Determine the (x, y) coordinate at the center of the cell enclosing the given text.  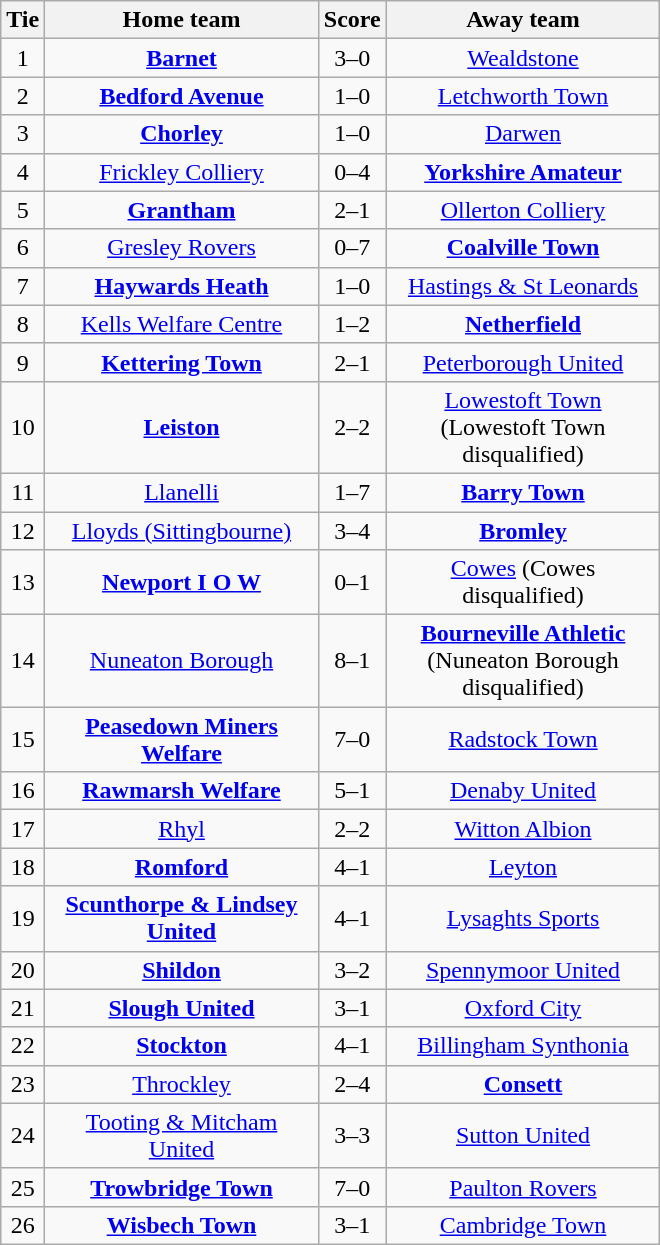
Throckley (182, 1084)
Barry Town (523, 492)
9 (23, 362)
Cowes (Cowes disqualified) (523, 582)
3–4 (352, 531)
Kettering Town (182, 362)
Barnet (182, 58)
3 (23, 134)
Oxford City (523, 1008)
Shildon (182, 970)
Denaby United (523, 791)
Netherfield (523, 324)
5 (23, 210)
10 (23, 427)
21 (23, 1008)
Slough United (182, 1008)
Tie (23, 20)
3–3 (352, 1136)
0–1 (352, 582)
Bedford Avenue (182, 96)
Consett (523, 1084)
Lowestoft Town (Lowestoft Town disqualified) (523, 427)
Letchworth Town (523, 96)
0–4 (352, 172)
1–7 (352, 492)
12 (23, 531)
Coalville Town (523, 248)
Billingham Synthonia (523, 1046)
Bourneville Athletic (Nuneaton Borough disqualified) (523, 661)
Stockton (182, 1046)
8 (23, 324)
Haywards Heath (182, 286)
22 (23, 1046)
15 (23, 740)
Chorley (182, 134)
Cambridge Town (523, 1225)
Spennymoor United (523, 970)
Home team (182, 20)
5–1 (352, 791)
1 (23, 58)
Ollerton Colliery (523, 210)
26 (23, 1225)
Rawmarsh Welfare (182, 791)
Radstock Town (523, 740)
Peasedown Miners Welfare (182, 740)
Trowbridge Town (182, 1187)
3–2 (352, 970)
Wisbech Town (182, 1225)
2–4 (352, 1084)
23 (23, 1084)
8–1 (352, 661)
14 (23, 661)
0–7 (352, 248)
Frickley Colliery (182, 172)
Darwen (523, 134)
Witton Albion (523, 829)
3–0 (352, 58)
Yorkshire Amateur (523, 172)
Sutton United (523, 1136)
25 (23, 1187)
Llanelli (182, 492)
Rhyl (182, 829)
1–2 (352, 324)
19 (23, 918)
13 (23, 582)
2 (23, 96)
7 (23, 286)
Gresley Rovers (182, 248)
Score (352, 20)
Away team (523, 20)
4 (23, 172)
Tooting & Mitcham United (182, 1136)
11 (23, 492)
Lysaghts Sports (523, 918)
Nuneaton Borough (182, 661)
Paulton Rovers (523, 1187)
Scunthorpe & Lindsey United (182, 918)
Kells Welfare Centre (182, 324)
Newport I O W (182, 582)
Lloyds (Sittingbourne) (182, 531)
Grantham (182, 210)
Romford (182, 867)
Leyton (523, 867)
24 (23, 1136)
Peterborough United (523, 362)
20 (23, 970)
6 (23, 248)
Leiston (182, 427)
Bromley (523, 531)
16 (23, 791)
Hastings & St Leonards (523, 286)
18 (23, 867)
Wealdstone (523, 58)
17 (23, 829)
